Determine the (x, y) coordinate at the center of the cell enclosing the given text.  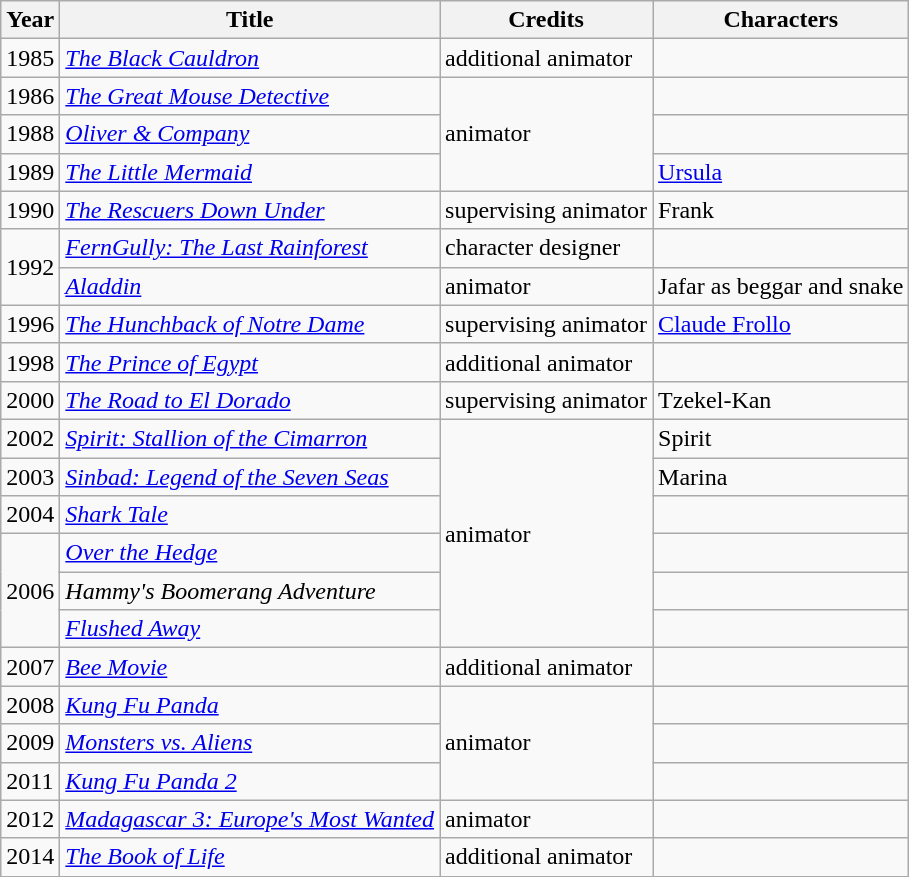
Aladdin (250, 286)
Year (30, 20)
1986 (30, 96)
The Little Mermaid (250, 172)
1990 (30, 210)
2003 (30, 477)
1992 (30, 267)
Monsters vs. Aliens (250, 743)
Oliver & Company (250, 134)
The Prince of Egypt (250, 362)
Kung Fu Panda 2 (250, 781)
The Hunchback of Notre Dame (250, 324)
2000 (30, 400)
2008 (30, 705)
1985 (30, 58)
Title (250, 20)
2011 (30, 781)
Hammy's Boomerang Adventure (250, 591)
Ursula (781, 172)
Marina (781, 477)
Characters (781, 20)
1988 (30, 134)
Jafar as beggar and snake (781, 286)
2007 (30, 667)
The Great Mouse Detective (250, 96)
The Book of Life (250, 857)
Spirit: Stallion of the Cimarron (250, 438)
The Black Cauldron (250, 58)
Credits (546, 20)
Over the Hedge (250, 553)
2006 (30, 591)
1996 (30, 324)
1989 (30, 172)
The Road to El Dorado (250, 400)
Flushed Away (250, 629)
Claude Frollo (781, 324)
2002 (30, 438)
The Rescuers Down Under (250, 210)
Madagascar 3: Europe's Most Wanted (250, 819)
Tzekel-Kan (781, 400)
Shark Tale (250, 515)
2004 (30, 515)
Spirit (781, 438)
2009 (30, 743)
Kung Fu Panda (250, 705)
Bee Movie (250, 667)
2014 (30, 857)
1998 (30, 362)
FernGully: The Last Rainforest (250, 248)
Frank (781, 210)
character designer (546, 248)
Sinbad: Legend of the Seven Seas (250, 477)
2012 (30, 819)
